Capture the cell that displays the provided text and extract its (x, y) central coordinate. 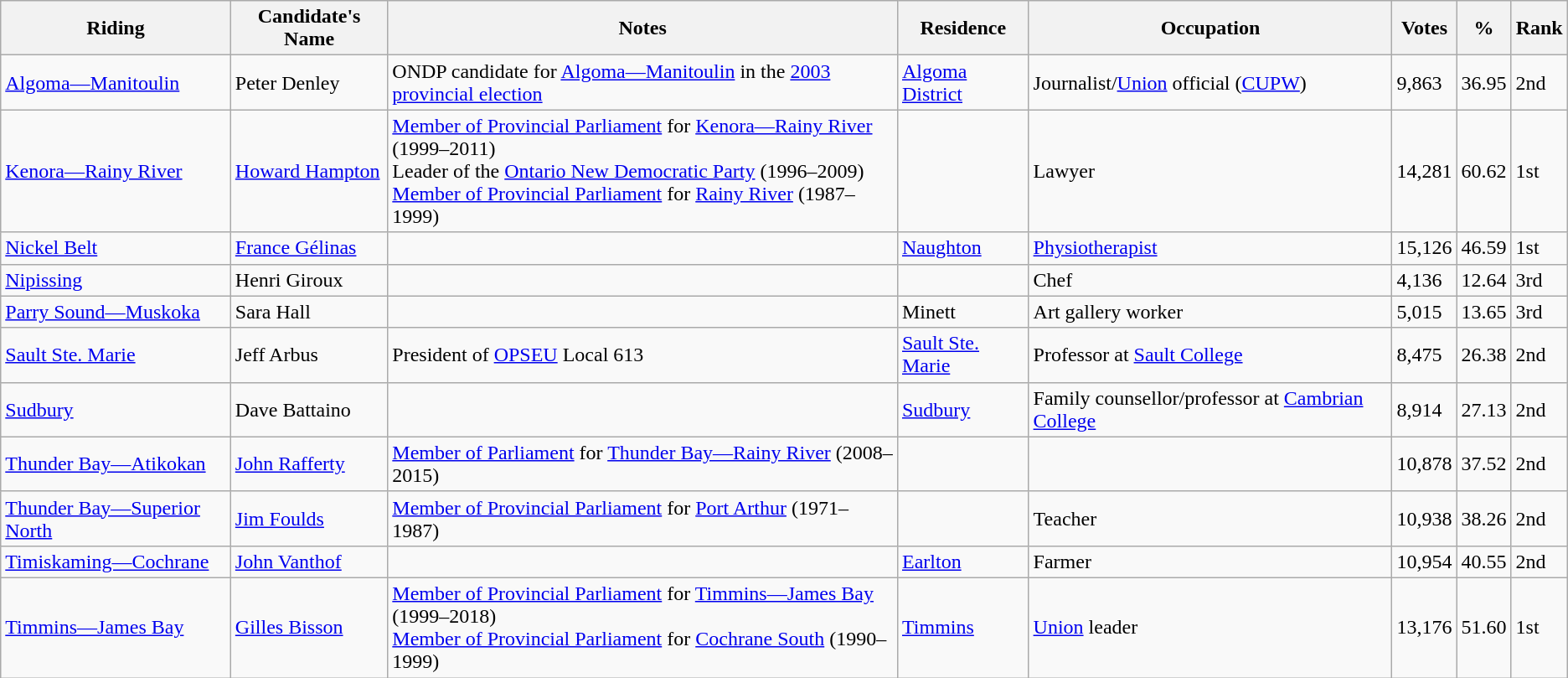
Thunder Bay—Atikokan (116, 464)
Chef (1210, 280)
10,954 (1424, 562)
4,136 (1424, 280)
Union leader (1210, 627)
5,015 (1424, 312)
John Vanthof (308, 562)
Riding (116, 28)
27.13 (1484, 409)
Thunder Bay—Superior North (116, 518)
John Rafferty (308, 464)
% (1484, 28)
40.55 (1484, 562)
13.65 (1484, 312)
Professor at Sault College (1210, 355)
Earlton (963, 562)
51.60 (1484, 627)
Nickel Belt (116, 248)
Peter Denley (308, 82)
Algoma—Manitoulin (116, 82)
Timiskaming—Cochrane (116, 562)
Algoma District (963, 82)
Naughton (963, 248)
10,878 (1424, 464)
Dave Battaino (308, 409)
Member of Provincial Parliament for Port Arthur (1971–1987) (643, 518)
Timmins (963, 627)
Jim Foulds (308, 518)
Kenora—Rainy River (116, 171)
Lawyer (1210, 171)
15,126 (1424, 248)
Physiotherapist (1210, 248)
13,176 (1424, 627)
Member of Parliament for Thunder Bay—Rainy River (2008–2015) (643, 464)
9,863 (1424, 82)
Henri Giroux (308, 280)
Residence (963, 28)
60.62 (1484, 171)
38.26 (1484, 518)
46.59 (1484, 248)
Jeff Arbus (308, 355)
8,475 (1424, 355)
Parry Sound—Muskoka (116, 312)
Candidate's Name (308, 28)
37.52 (1484, 464)
Gilles Bisson (308, 627)
26.38 (1484, 355)
ONDP candidate for Algoma—Manitoulin in the 2003 provincial election (643, 82)
President of OPSEU Local 613 (643, 355)
Rank (1540, 28)
Journalist/Union official (CUPW) (1210, 82)
Sara Hall (308, 312)
Minett (963, 312)
Art gallery worker (1210, 312)
Occupation (1210, 28)
Teacher (1210, 518)
Votes (1424, 28)
Timmins—James Bay (116, 627)
36.95 (1484, 82)
14,281 (1424, 171)
8,914 (1424, 409)
France Gélinas (308, 248)
Family counsellor/professor at Cambrian College (1210, 409)
Nipissing (116, 280)
Notes (643, 28)
10,938 (1424, 518)
Farmer (1210, 562)
Member of Provincial Parliament for Timmins—James Bay (1999–2018) Member of Provincial Parliament for Cochrane South (1990–1999) (643, 627)
12.64 (1484, 280)
Howard Hampton (308, 171)
